Determine the (x, y) coordinate at the center of the cell enclosing the given text.  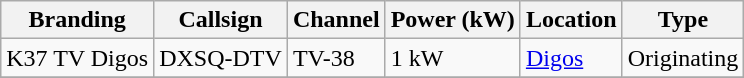
Type (683, 20)
Originating (683, 58)
Channel (336, 20)
1 kW (452, 58)
K37 TV Digos (78, 58)
Digos (571, 58)
DXSQ-DTV (221, 58)
Branding (78, 20)
TV-38 (336, 58)
Power (kW) (452, 20)
Callsign (221, 20)
Location (571, 20)
